Pinpoint the cell where the given text exists, returning its (x, y) midpoint coordinate. 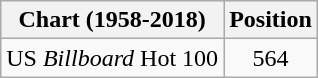
564 (271, 58)
US Billboard Hot 100 (112, 58)
Position (271, 20)
Chart (1958-2018) (112, 20)
